Pinpoint the cell where the given text exists, returning its (X, Y) midpoint coordinate. 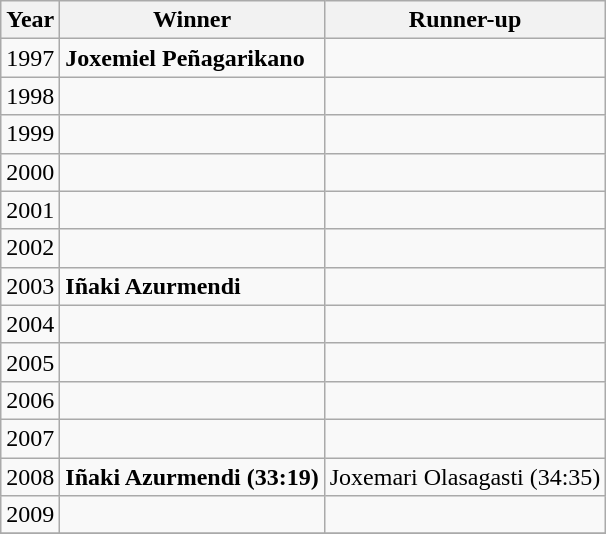
2004 (30, 324)
2001 (30, 210)
1998 (30, 96)
Year (30, 20)
Iñaki Azurmendi (33:19) (192, 477)
Joxemiel Peñagarikano (192, 58)
1999 (30, 134)
2003 (30, 286)
2002 (30, 248)
2007 (30, 438)
2008 (30, 477)
2005 (30, 362)
2006 (30, 400)
Winner (192, 20)
2000 (30, 172)
Joxemari Olasagasti (34:35) (465, 477)
Iñaki Azurmendi (192, 286)
2009 (30, 515)
Runner-up (465, 20)
1997 (30, 58)
